Output the (x, y) coordinate of the center of the cell containing the given text.  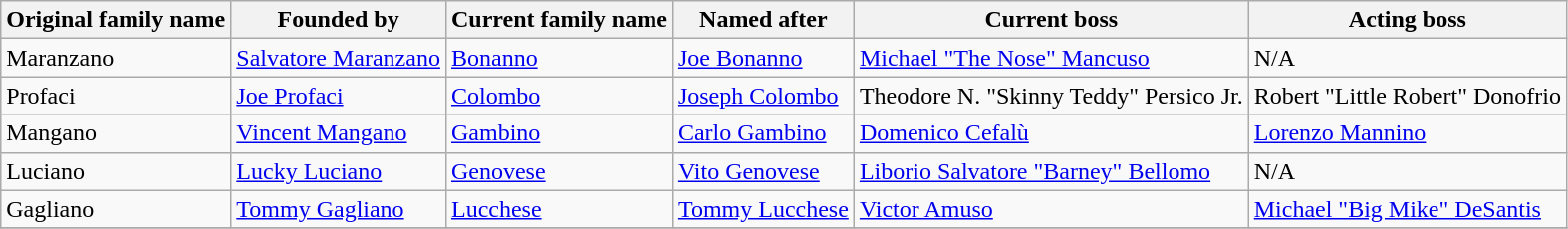
Joe Profaci (339, 96)
Vito Genovese (763, 171)
Tommy Lucchese (763, 209)
Theodore N. "Skinny Teddy" Persico Jr. (1051, 96)
Luciano (116, 171)
Current family name (559, 20)
Acting boss (1407, 20)
Profaci (116, 96)
Original family name (116, 20)
Founded by (339, 20)
Carlo Gambino (763, 133)
Joe Bonanno (763, 58)
Michael "The Nose" Mancuso (1051, 58)
Liborio Salvatore "Barney" Bellomo (1051, 171)
Lucky Luciano (339, 171)
Genovese (559, 171)
Joseph Colombo (763, 96)
Robert "Little Robert" Donofrio (1407, 96)
Tommy Gagliano (339, 209)
Lorenzo Mannino (1407, 133)
Michael "Big Mike" DeSantis (1407, 209)
Domenico Cefalù (1051, 133)
Colombo (559, 96)
Victor Amuso (1051, 209)
Lucchese (559, 209)
Mangano (116, 133)
Salvatore Maranzano (339, 58)
Vincent Mangano (339, 133)
Gambino (559, 133)
Current boss (1051, 20)
Bonanno (559, 58)
Named after (763, 20)
Gagliano (116, 209)
Maranzano (116, 58)
